Return the [x, y] coordinate for the center point of the cell that contains the specified text.  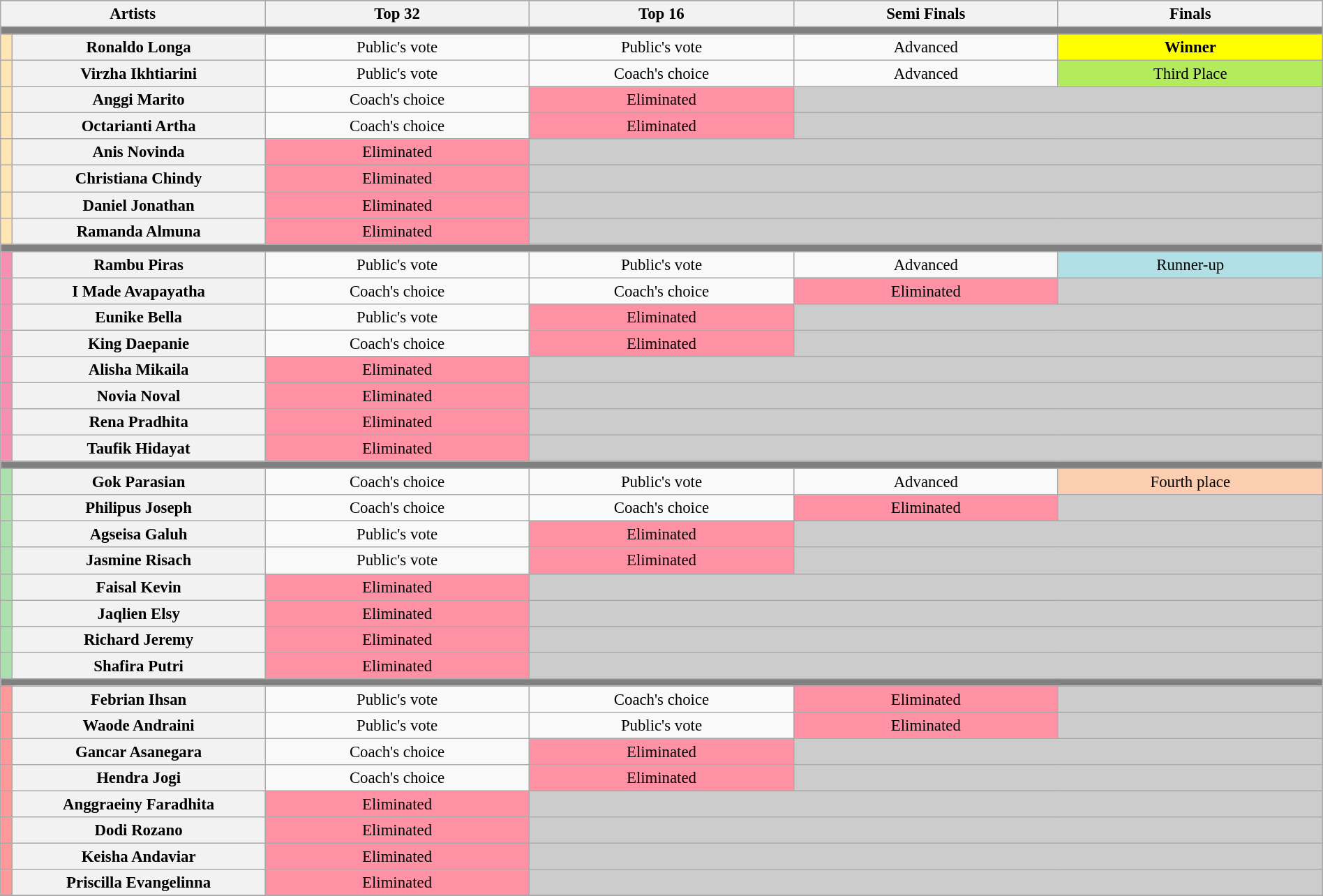
Shafira Putri [139, 666]
Anggraeiny Faradhita [139, 805]
Anggi Marito [139, 100]
Waode Andraini [139, 726]
Hendra Jogi [139, 778]
Richard Jeremy [139, 639]
Agseisa Galuh [139, 535]
Christiana Chindy [139, 179]
Fourth place [1190, 482]
Febrian Ihsan [139, 699]
Third Place [1190, 74]
Eunike Bella [139, 318]
Ramanda Almuna [139, 231]
Top 16 [661, 14]
Keisha Andaviar [139, 857]
Gok Parasian [139, 482]
Jaqlien Elsy [139, 613]
I Made Avapayatha [139, 291]
Faisal Kevin [139, 587]
Philipus Joseph [139, 508]
Artists [133, 14]
Gancar Asanegara [139, 752]
Priscilla Evangelinna [139, 883]
Winner [1190, 47]
Finals [1190, 14]
Alisha Mikaila [139, 370]
Novia Noval [139, 396]
Daniel Jonathan [139, 205]
Top 32 [398, 14]
Dodi Rozano [139, 830]
Rambu Piras [139, 264]
Runner-up [1190, 264]
Jasmine Risach [139, 561]
Semi Finals [925, 14]
King Daepanie [139, 343]
Anis Novinda [139, 153]
Virzha Ikhtiarini [139, 74]
Taufik Hidayat [139, 449]
Rena Pradhita [139, 422]
Octarianti Artha [139, 126]
Ronaldo Longa [139, 47]
